For the text-containing cell, return its midpoint in (X, Y) coordinate format. 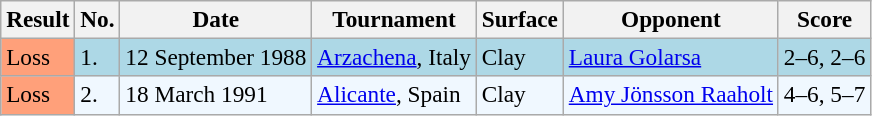
Score (824, 19)
Date (216, 19)
2–6, 2–6 (824, 57)
2. (98, 95)
Result (38, 19)
Surface (520, 19)
18 March 1991 (216, 95)
1. (98, 57)
No. (98, 19)
Laura Golarsa (670, 57)
Alicante, Spain (394, 95)
Amy Jönsson Raaholt (670, 95)
4–6, 5–7 (824, 95)
12 September 1988 (216, 57)
Tournament (394, 19)
Opponent (670, 19)
Arzachena, Italy (394, 57)
